Extract the (x, y) coordinate from the center of the cell holding the provided text.  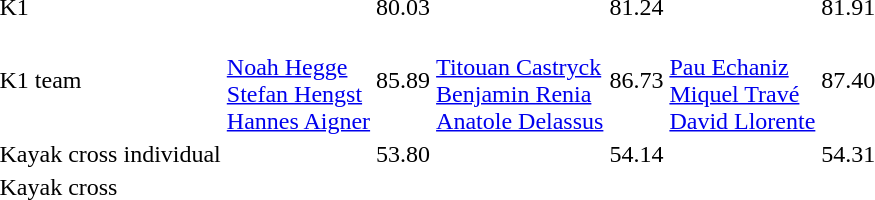
53.80 (404, 154)
54.14 (636, 154)
85.89 (404, 80)
Titouan CastryckBenjamin ReniaAnatole Delassus (520, 80)
Pau EchanizMiquel TravéDavid Llorente (742, 80)
Noah HeggeStefan HengstHannes Aigner (298, 80)
86.73 (636, 80)
